Detect which cell encompasses the target text, then output its (X, Y) center coordinate. 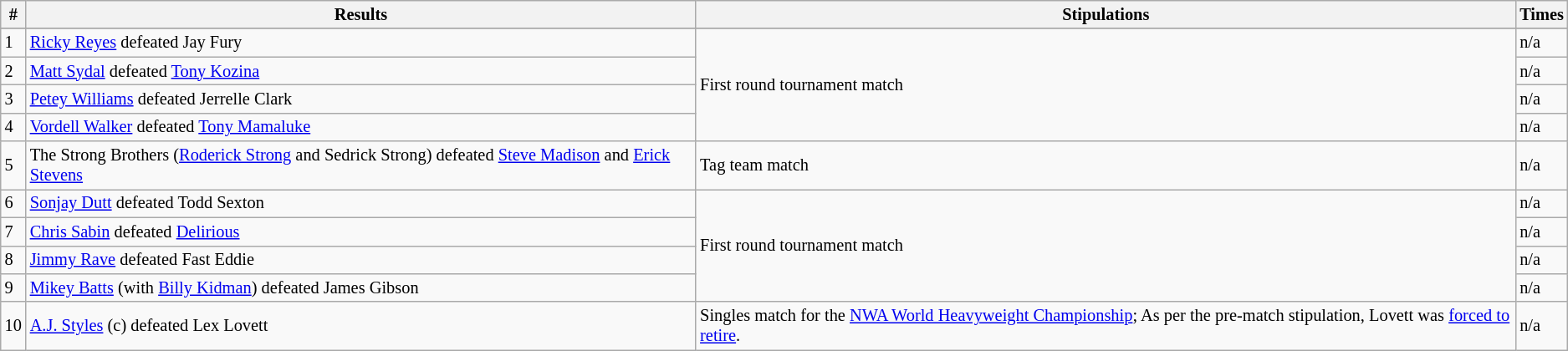
4 (13, 127)
Singles match for the NWA World Heavyweight Championship; As per the pre-match stipulation, Lovett was forced to retire. (1106, 326)
2 (13, 71)
Mikey Batts (with Billy Kidman) defeated James Gibson (361, 287)
# (13, 14)
Tag team match (1106, 165)
Times (1542, 14)
1 (13, 43)
9 (13, 287)
Chris Sabin defeated Delirious (361, 231)
Results (361, 14)
6 (13, 203)
Matt Sydal defeated Tony Kozina (361, 71)
10 (13, 326)
Jimmy Rave defeated Fast Eddie (361, 260)
Sonjay Dutt defeated Todd Sexton (361, 203)
Ricky Reyes defeated Jay Fury (361, 43)
5 (13, 165)
Stipulations (1106, 14)
Petey Williams defeated Jerrelle Clark (361, 99)
A.J. Styles (c) defeated Lex Lovett (361, 326)
8 (13, 260)
Vordell Walker defeated Tony Mamaluke (361, 127)
7 (13, 231)
3 (13, 99)
The Strong Brothers (Roderick Strong and Sedrick Strong) defeated Steve Madison and Erick Stevens (361, 165)
